Capture the cell that displays the provided text and extract its (X, Y) central coordinate. 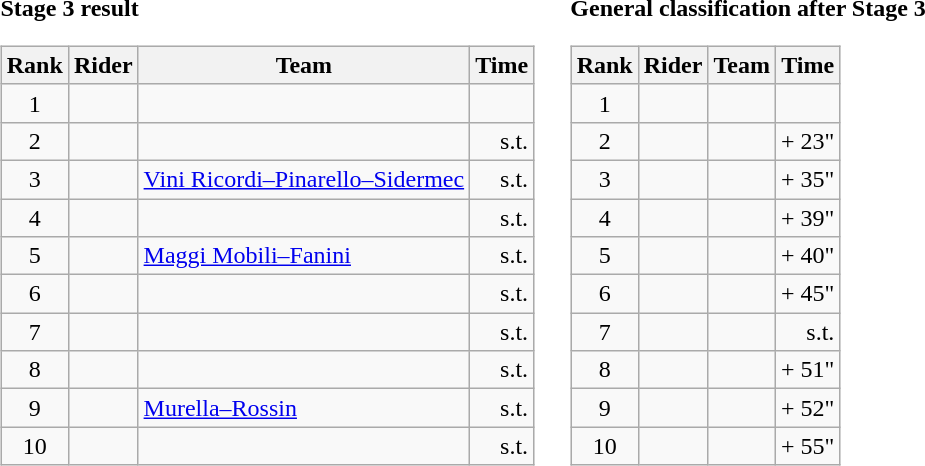
Maggi Mobili–Fanini (304, 256)
+ 40" (807, 256)
+ 52" (807, 408)
+ 35" (807, 179)
+ 45" (807, 294)
+ 51" (807, 370)
+ 55" (807, 446)
+ 23" (807, 141)
Vini Ricordi–Pinarello–Sidermec (304, 179)
+ 39" (807, 217)
Murella–Rossin (304, 408)
